Pinpoint the cell where the given text exists, returning its (x, y) midpoint coordinate. 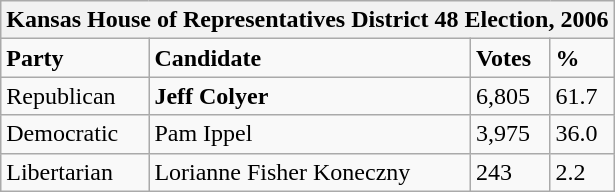
Republican (75, 96)
6,805 (510, 96)
Libertarian (75, 172)
3,975 (510, 134)
Lorianne Fisher Koneczny (310, 172)
243 (510, 172)
36.0 (582, 134)
Jeff Colyer (310, 96)
Party (75, 58)
61.7 (582, 96)
% (582, 58)
Kansas House of Representatives District 48 Election, 2006 (308, 20)
Candidate (310, 58)
Pam Ippel (310, 134)
Votes (510, 58)
Democratic (75, 134)
2.2 (582, 172)
